For the text-containing cell, return its midpoint in [X, Y] coordinate format. 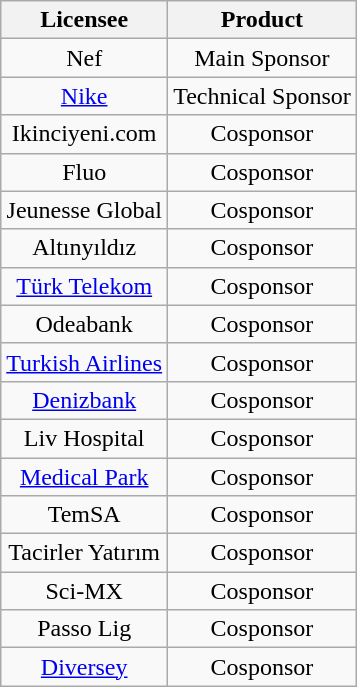
Nef [84, 58]
Passo Lig [84, 629]
Turkish Airlines [84, 362]
Tacirler Yatırım [84, 553]
Odeabank [84, 324]
Jeunesse Global [84, 210]
Nike [84, 96]
Ikinciyeni.com [84, 134]
Liv Hospital [84, 438]
TemSA [84, 515]
Türk Telekom [84, 286]
Main Sponsor [262, 58]
Denizbank [84, 400]
Fluo [84, 172]
Licensee [84, 20]
Medical Park [84, 477]
Product [262, 20]
Altınyıldız [84, 248]
Diversey [84, 667]
Technical Sponsor [262, 96]
Sci-MX [84, 591]
